Locate the cell with the specified text and output its (X, Y) center coordinate. 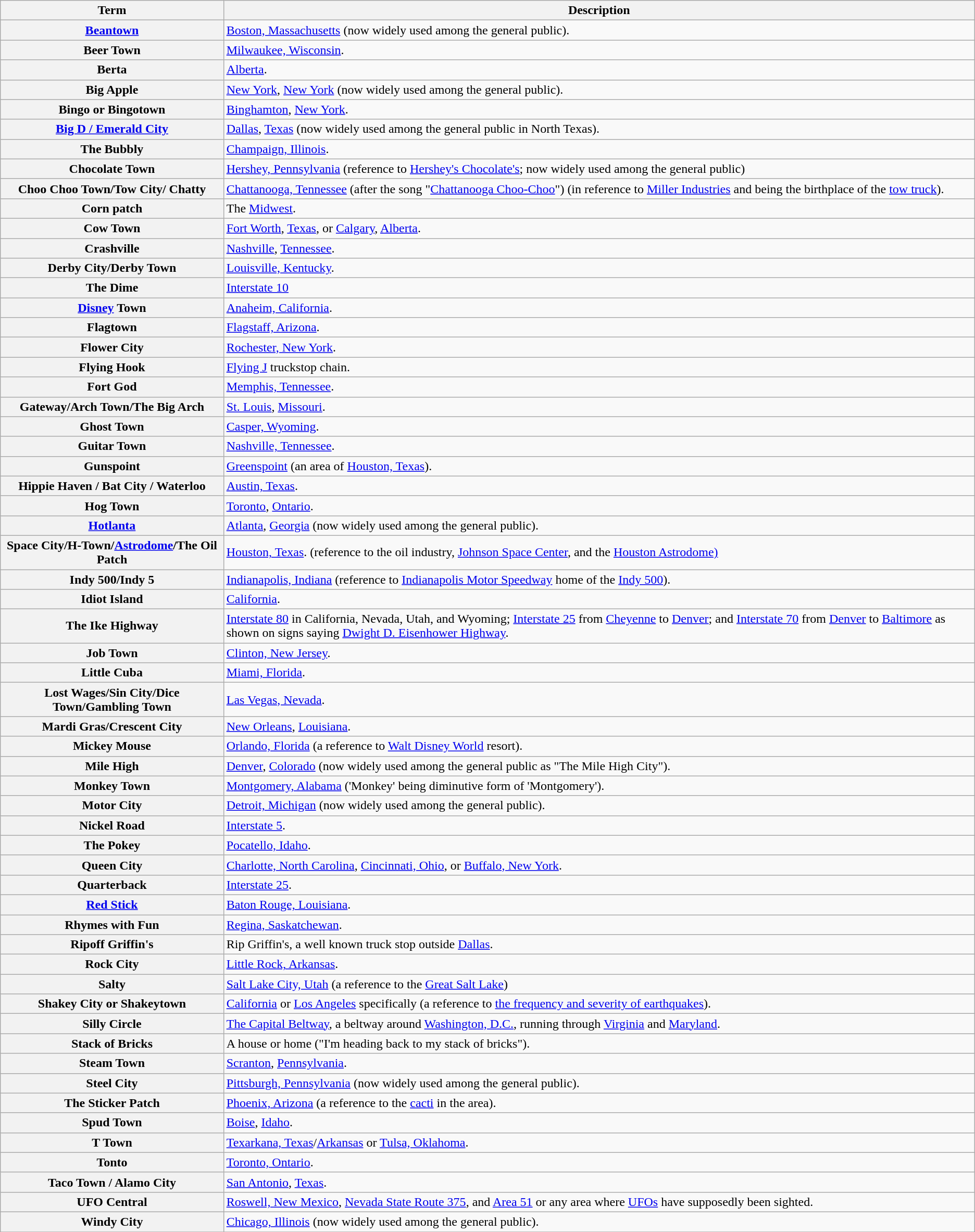
Cow Town (112, 228)
Tonto (112, 1162)
Charlotte, North Carolina, Cincinnati, Ohio, or Buffalo, New York. (599, 865)
Little Rock, Arkansas. (599, 964)
Term (112, 10)
Disney Town (112, 308)
Berta (112, 70)
Denver, Colorado (now widely used among the general public as "The Mile High City"). (599, 766)
California or Los Angeles specifically (a reference to the frequency and severity of earthquakes). (599, 1004)
Windy City (112, 1222)
Pocatello, Idaho. (599, 845)
Steel City (112, 1083)
Job Town (112, 653)
Binghamton, New York. (599, 109)
Choo Choo Town/Tow City/ Chatty (112, 188)
Stack of Bricks (112, 1044)
Ripoff Griffin's (112, 945)
A house or home ("I'm heading back to my stack of bricks"). (599, 1044)
Flying J truckstop chain. (599, 367)
Regina, Saskatchewan. (599, 924)
The Sticker Patch (112, 1103)
San Antonio, Texas. (599, 1182)
The Dime (112, 288)
UFO Central (112, 1202)
Beer Town (112, 50)
Interstate 25. (599, 885)
Guitar Town (112, 446)
Chicago, Illinois (now widely used among the general public). (599, 1222)
Alberta. (599, 70)
Hershey, Pennsylvania (reference to Hershey's Chocolate's; now widely used among the general public) (599, 169)
California. (599, 599)
Gunspoint (112, 466)
Rochester, New York. (599, 347)
The Ike Highway (112, 626)
Salt Lake City, Utah (a reference to the Great Salt Lake) (599, 984)
Orlando, Florida (a reference to Walt Disney World resort). (599, 746)
Fort God (112, 387)
Interstate 5. (599, 825)
Taco Town / Alamo City (112, 1182)
Indianapolis, Indiana (reference to Indianapolis Motor Speedway home of the Indy 500). (599, 580)
Ghost Town (112, 426)
Salty (112, 984)
Roswell, New Mexico, Nevada State Route 375, and Area 51 or any area where UFOs have supposedly been sighted. (599, 1202)
Baton Rouge, Louisiana. (599, 904)
St. Louis, Missouri. (599, 407)
Texarkana, Texas/Arkansas or Tulsa, Oklahoma. (599, 1142)
Fort Worth, Texas, or Calgary, Alberta. (599, 228)
Clinton, New Jersey. (599, 653)
Spud Town (112, 1123)
Detroit, Michigan (now widely used among the general public). (599, 806)
Mickey Mouse (112, 746)
Red Stick (112, 904)
Rip Griffin's, a well known truck stop outside Dallas. (599, 945)
Little Cuba (112, 673)
Pittsburgh, Pennsylvania (now widely used among the general public). (599, 1083)
The Midwest. (599, 208)
Silly Circle (112, 1024)
Quarterback (112, 885)
Atlanta, Georgia (now widely used among the general public). (599, 525)
Flower City (112, 347)
Hotlanta (112, 525)
T Town (112, 1142)
Queen City (112, 865)
Steam Town (112, 1063)
New Orleans, Louisiana. (599, 726)
Big D / Emerald City (112, 129)
Rhymes with Fun (112, 924)
Idiot Island (112, 599)
Boston, Massachusetts (now widely used among the general public). (599, 30)
Description (599, 10)
Casper, Wyoming. (599, 426)
Boise, Idaho. (599, 1123)
Big Apple (112, 90)
Memphis, Tennessee. (599, 387)
Derby City/Derby Town (112, 268)
Lost Wages/Sin City/Dice Town/Gambling Town (112, 700)
Greenspoint (an area of Houston, Texas). (599, 466)
Flagtown (112, 328)
Corn patch (112, 208)
Chocolate Town (112, 169)
Dallas, Texas (now widely used among the general public in North Texas). (599, 129)
Beantown (112, 30)
Space City/H-Town/Astrodome/The Oil Patch (112, 552)
Scranton, Pennsylvania. (599, 1063)
Houston, Texas. (reference to the oil industry, Johnson Space Center, and the Houston Astrodome) (599, 552)
Champaign, Illinois. (599, 149)
Milwaukee, Wisconsin. (599, 50)
The Capital Beltway, a beltway around Washington, D.C., running through Virginia and Maryland. (599, 1024)
Interstate 10 (599, 288)
Monkey Town (112, 786)
The Bubbly (112, 149)
Chattanooga, Tennessee (after the song "Chattanooga Choo-Choo") (in reference to Miller Industries and being the birthplace of the tow truck). (599, 188)
Rock City (112, 964)
Shakey City or Shakeytown (112, 1004)
Hippie Haven / Bat City / Waterloo (112, 486)
Flagstaff, Arizona. (599, 328)
Anaheim, California. (599, 308)
Las Vegas, Nevada. (599, 700)
Phoenix, Arizona (a reference to the cacti in the area). (599, 1103)
Bingo or Bingotown (112, 109)
Miami, Florida. (599, 673)
Nickel Road (112, 825)
Austin, Texas. (599, 486)
Mardi Gras/Crescent City (112, 726)
Gateway/Arch Town/The Big Arch (112, 407)
The Pokey (112, 845)
Motor City (112, 806)
Crashville (112, 248)
Mile High (112, 766)
Montgomery, Alabama ('Monkey' being diminutive form of 'Montgomery'). (599, 786)
Flying Hook (112, 367)
Indy 500/Indy 5 (112, 580)
Louisville, Kentucky. (599, 268)
New York, New York (now widely used among the general public). (599, 90)
Hog Town (112, 506)
